Determine the [X, Y] coordinate at the center of the cell enclosing the given text.  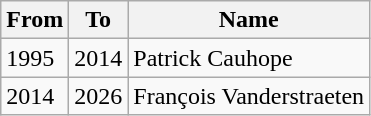
From [35, 20]
François Vanderstraeten [249, 96]
2026 [98, 96]
Patrick Cauhope [249, 58]
Name [249, 20]
To [98, 20]
1995 [35, 58]
